Find where the given text appears and provide that cell's center as [x, y] coordinate. 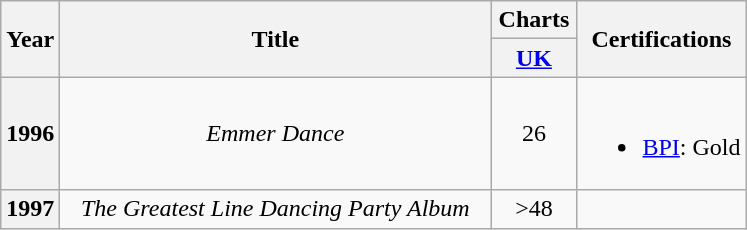
Charts [534, 20]
1997 [30, 209]
>48 [534, 209]
BPI: Gold [662, 134]
Certifications [662, 39]
26 [534, 134]
The Greatest Line Dancing Party Album [276, 209]
Emmer Dance [276, 134]
UK [534, 58]
Year [30, 39]
1996 [30, 134]
Title [276, 39]
